Return the (X, Y) coordinate for the center point of the cell that contains the specified text.  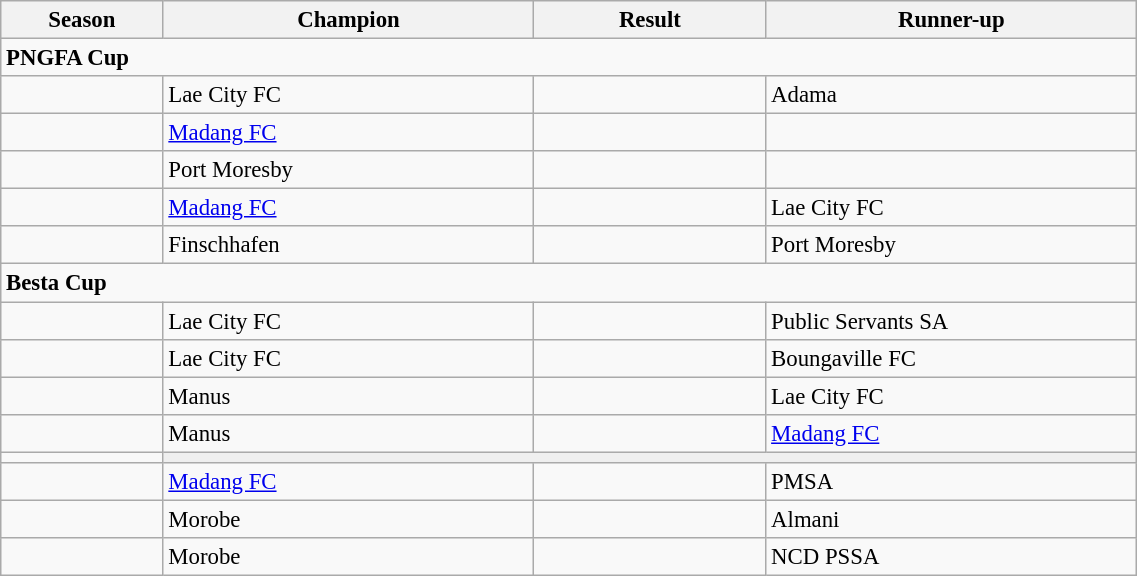
Boungaville FC (952, 358)
Finschhafen (348, 245)
Almani (952, 519)
Public Servants SA (952, 321)
Adama (952, 95)
PMSA (952, 482)
Champion (348, 20)
Besta Cup (569, 283)
Runner-up (952, 20)
NCD PSSA (952, 557)
Season (82, 20)
Result (650, 20)
PNGFA Cup (569, 58)
